Search for the cell housing the specified text and yield its [X, Y] center coordinate. 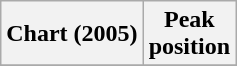
Chart (2005) [72, 34]
Peakposition [189, 34]
